Return the (X, Y) coordinate for the center point of the cell that contains the specified text.  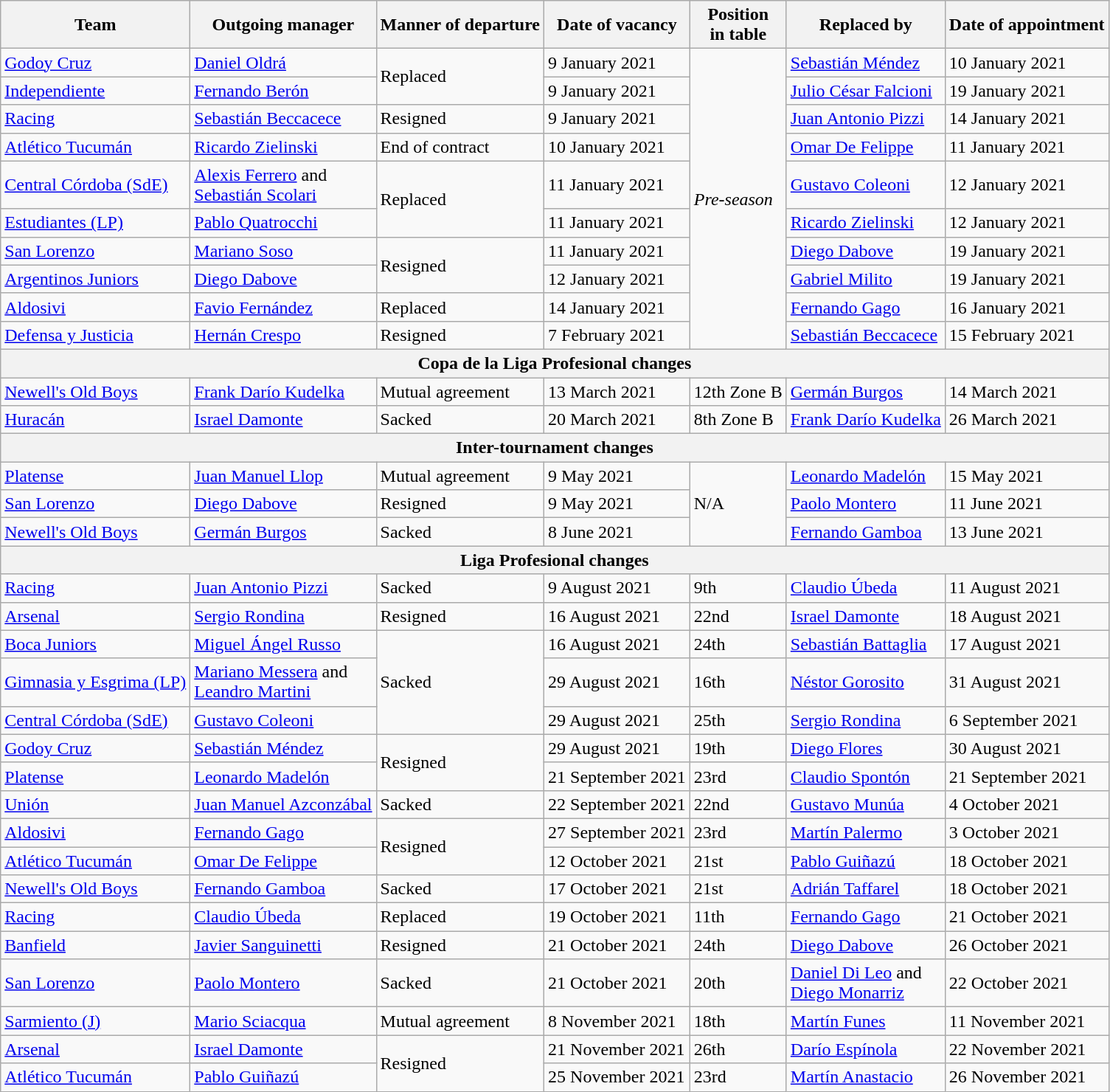
8th Zone B (738, 420)
Martín Anastacio (866, 1077)
Date of vacancy (617, 25)
Argentinos Juniors (96, 279)
22 October 2021 (1027, 983)
Banfield (96, 945)
Alexis Ferrero and Sebastián Scolari (283, 184)
Diego Flores (866, 748)
Fernando Berón (283, 91)
9 August 2021 (617, 588)
Hernán Crespo (283, 335)
Gustavo Munúa (866, 804)
26th (738, 1049)
Adrián Taffarel (866, 889)
Date of appointment (1027, 25)
9th (738, 588)
4 October 2021 (1027, 804)
Team (96, 25)
18th (738, 1021)
12th Zone B (738, 392)
Daniel Di Leo and Diego Monarriz (866, 983)
20th (738, 983)
19 October 2021 (617, 917)
25 November 2021 (617, 1077)
19th (738, 748)
Martín Palermo (866, 832)
7 February 2021 (617, 335)
Juan Manuel Llop (283, 476)
11 June 2021 (1027, 504)
26 November 2021 (1027, 1077)
Mariano Soso (283, 251)
11 November 2021 (1027, 1021)
25th (738, 720)
Huracán (96, 420)
8 November 2021 (617, 1021)
21 November 2021 (617, 1049)
15 May 2021 (1027, 476)
Néstor Gorosito (866, 682)
End of contract (460, 147)
Copa de la Liga Profesional changes (555, 363)
Estudiantes (LP) (96, 223)
Unión (96, 804)
11th (738, 917)
22 November 2021 (1027, 1049)
Sebastián Battaglia (866, 644)
Gabriel Milito (866, 279)
Independiente (96, 91)
6 September 2021 (1027, 720)
17 October 2021 (617, 889)
Pablo Quatrocchi (283, 223)
Javier Sanguinetti (283, 945)
Darío Espínola (866, 1049)
26 March 2021 (1027, 420)
Mario Sciacqua (283, 1021)
Julio César Falcioni (866, 91)
Mariano Messera and Leandro Martini (283, 682)
27 September 2021 (617, 832)
Inter-tournament changes (555, 448)
Defensa y Justicia (96, 335)
16 January 2021 (1027, 307)
Boca Juniors (96, 644)
Favio Fernández (283, 307)
Juan Manuel Azconzábal (283, 804)
8 June 2021 (617, 532)
Replaced by (866, 25)
Pre-season (738, 199)
Claudio Spontón (866, 776)
14 March 2021 (1027, 392)
Outgoing manager (283, 25)
17 August 2021 (1027, 644)
Positionin table (738, 25)
Sarmiento (J) (96, 1021)
13 March 2021 (617, 392)
N/A (738, 504)
22 September 2021 (617, 804)
20 March 2021 (617, 420)
Daniel Oldrá (283, 63)
16th (738, 682)
12 October 2021 (617, 861)
Martín Funes (866, 1021)
11 August 2021 (1027, 588)
30 August 2021 (1027, 748)
3 October 2021 (1027, 832)
15 February 2021 (1027, 335)
18 August 2021 (1027, 616)
Miguel Ángel Russo (283, 644)
Liga Profesional changes (555, 560)
Gimnasia y Esgrima (LP) (96, 682)
Manner of departure (460, 25)
13 June 2021 (1027, 532)
26 October 2021 (1027, 945)
31 August 2021 (1027, 682)
